Find where the given text appears and provide that cell's center as [X, Y] coordinate. 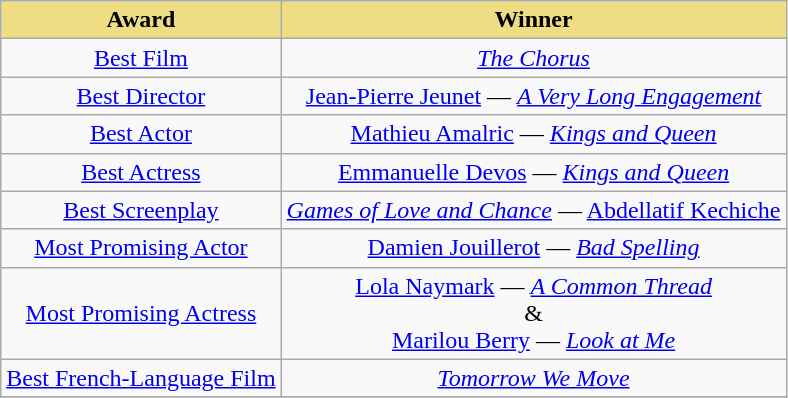
Award [141, 20]
Jean-Pierre Jeunet — A Very Long Engagement [534, 96]
Best Film [141, 58]
Best French-Language Film [141, 378]
Most Promising Actor [141, 248]
Winner [534, 20]
Emmanuelle Devos — Kings and Queen [534, 172]
Best Actor [141, 134]
The Chorus [534, 58]
Games of Love and Chance — Abdellatif Kechiche [534, 210]
Mathieu Amalric — Kings and Queen [534, 134]
Damien Jouillerot — Bad Spelling [534, 248]
Best Actress [141, 172]
Tomorrow We Move [534, 378]
Best Director [141, 96]
Best Screenplay [141, 210]
Lola Naymark — A Common Thread & Marilou Berry — Look at Me [534, 313]
Most Promising Actress [141, 313]
